Find where the given text appears and provide that cell's center as (x, y) coordinate. 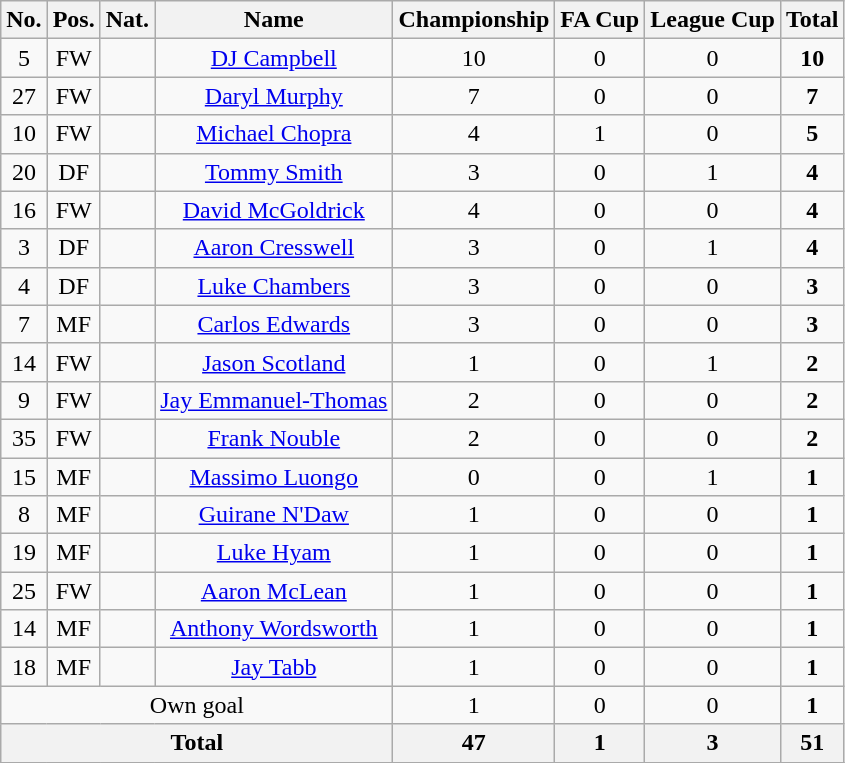
Michael Chopra (274, 134)
Name (274, 20)
League Cup (713, 20)
20 (24, 172)
Daryl Murphy (274, 96)
Nat. (127, 20)
David McGoldrick (274, 210)
16 (24, 210)
Jay Tabb (274, 667)
25 (24, 591)
47 (474, 743)
Luke Chambers (274, 286)
Aaron McLean (274, 591)
Luke Hyam (274, 553)
Aaron Cresswell (274, 248)
9 (24, 400)
27 (24, 96)
Carlos Edwards (274, 324)
Massimo Luongo (274, 477)
51 (812, 743)
Frank Nouble (274, 438)
Championship (474, 20)
FA Cup (600, 20)
Anthony Wordsworth (274, 629)
No. (24, 20)
19 (24, 553)
Own goal (197, 705)
Pos. (74, 20)
Guirane N'Daw (274, 515)
35 (24, 438)
Jay Emmanuel-Thomas (274, 400)
15 (24, 477)
DJ Campbell (274, 58)
18 (24, 667)
Tommy Smith (274, 172)
Jason Scotland (274, 362)
8 (24, 515)
